Determine the (x, y) coordinate at the center of the cell enclosing the given text.  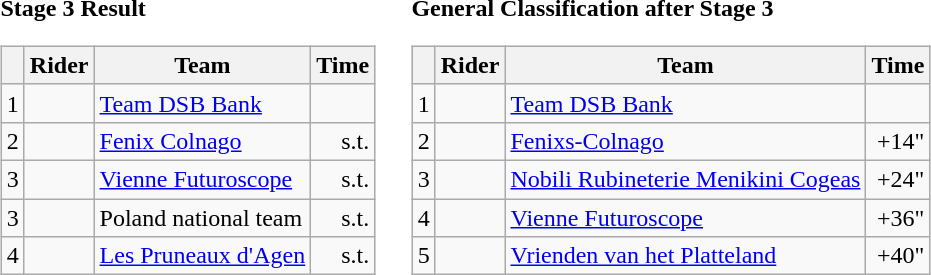
+40" (898, 256)
Nobili Rubineterie Menikini Cogeas (686, 179)
+24" (898, 179)
Poland national team (202, 217)
Les Pruneaux d'Agen (202, 256)
Fenixs-Colnago (686, 141)
5 (424, 256)
Fenix Colnago (202, 141)
+36" (898, 217)
Vrienden van het Platteland (686, 256)
+14" (898, 141)
